Provide the (x, y) coordinate of the cell's center where the given text is located.  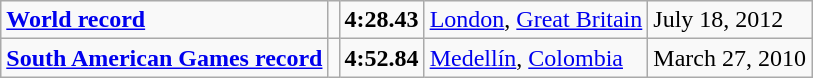
London, Great Britain (536, 20)
4:52.84 (382, 58)
World record (164, 20)
July 18, 2012 (730, 20)
Medellín, Colombia (536, 58)
4:28.43 (382, 20)
March 27, 2010 (730, 58)
South American Games record (164, 58)
